Determine the (X, Y) coordinate at the center of the cell enclosing the given text.  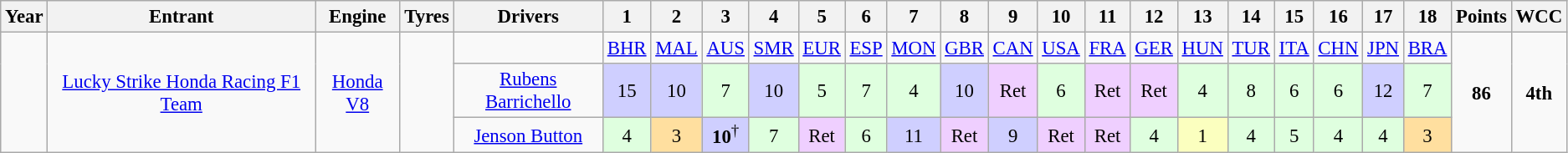
CHN (1339, 48)
BHR (626, 48)
WCC (1539, 17)
EUR (822, 48)
FRA (1108, 48)
TUR (1251, 48)
14 (1251, 17)
CAN (1012, 48)
10† (725, 135)
BRA (1427, 48)
ITA (1294, 48)
MON (914, 48)
ESP (866, 48)
SMR (773, 48)
MAL (676, 48)
Honda V8 (356, 93)
JPN (1384, 48)
Drivers (528, 17)
Jenson Button (528, 135)
GBR (964, 48)
18 (1427, 17)
USA (1061, 48)
GER (1154, 48)
Lucky Strike Honda Racing F1 Team (182, 93)
86 (1481, 93)
2 (676, 17)
Year (24, 17)
Points (1481, 17)
HUN (1202, 48)
Entrant (182, 17)
16 (1339, 17)
AUS (725, 48)
Rubens Barrichello (528, 90)
4th (1539, 93)
13 (1202, 17)
17 (1384, 17)
Tyres (427, 17)
Engine (356, 17)
